Capture the cell that displays the provided text and extract its (X, Y) central coordinate. 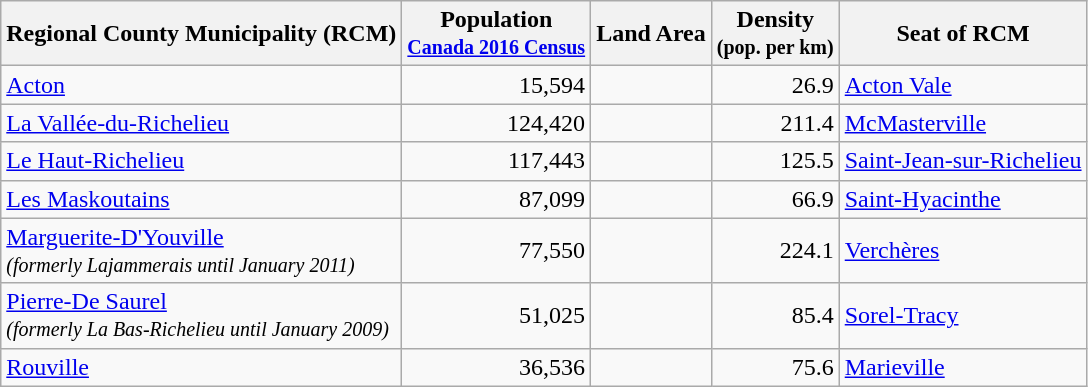
75.6 (775, 367)
51,025 (496, 316)
Density(pop. per km) (775, 34)
Seat of RCM (963, 34)
85.4 (775, 316)
McMasterville (963, 123)
77,550 (496, 250)
Rouville (202, 367)
PopulationCanada 2016 Census (496, 34)
211.4 (775, 123)
Sorel-Tracy (963, 316)
66.9 (775, 199)
Acton Vale (963, 85)
Marieville (963, 367)
Acton (202, 85)
26.9 (775, 85)
Les Maskoutains (202, 199)
117,443 (496, 161)
224.1 (775, 250)
Saint-Hyacinthe (963, 199)
La Vallée-du-Richelieu (202, 123)
87,099 (496, 199)
Regional County Municipality (RCM) (202, 34)
125.5 (775, 161)
15,594 (496, 85)
Le Haut-Richelieu (202, 161)
Marguerite-D'Youville(formerly Lajammerais until January 2011) (202, 250)
Land Area (652, 34)
124,420 (496, 123)
Saint-Jean-sur-Richelieu (963, 161)
Verchères (963, 250)
Pierre-De Saurel(formerly La Bas-Richelieu until January 2009) (202, 316)
36,536 (496, 367)
